Provide the [X, Y] coordinate of the cell's center where the given text is located.  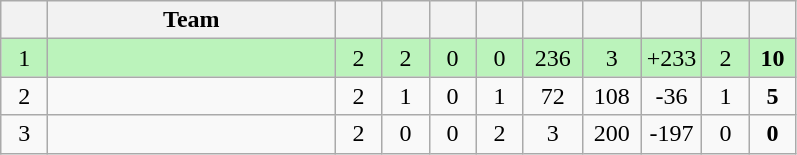
-36 [672, 96]
200 [612, 134]
5 [772, 96]
236 [552, 58]
Team [192, 20]
-197 [672, 134]
108 [612, 96]
72 [552, 96]
10 [772, 58]
+233 [672, 58]
